Search for the cell housing the specified text and yield its (x, y) center coordinate. 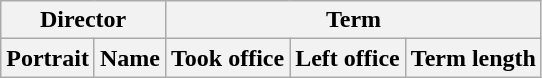
Portrait (48, 58)
Took office (227, 58)
Term (353, 20)
Director (84, 20)
Name (130, 58)
Term length (473, 58)
Left office (348, 58)
